Output the (x, y) coordinate of the center of the cell containing the given text.  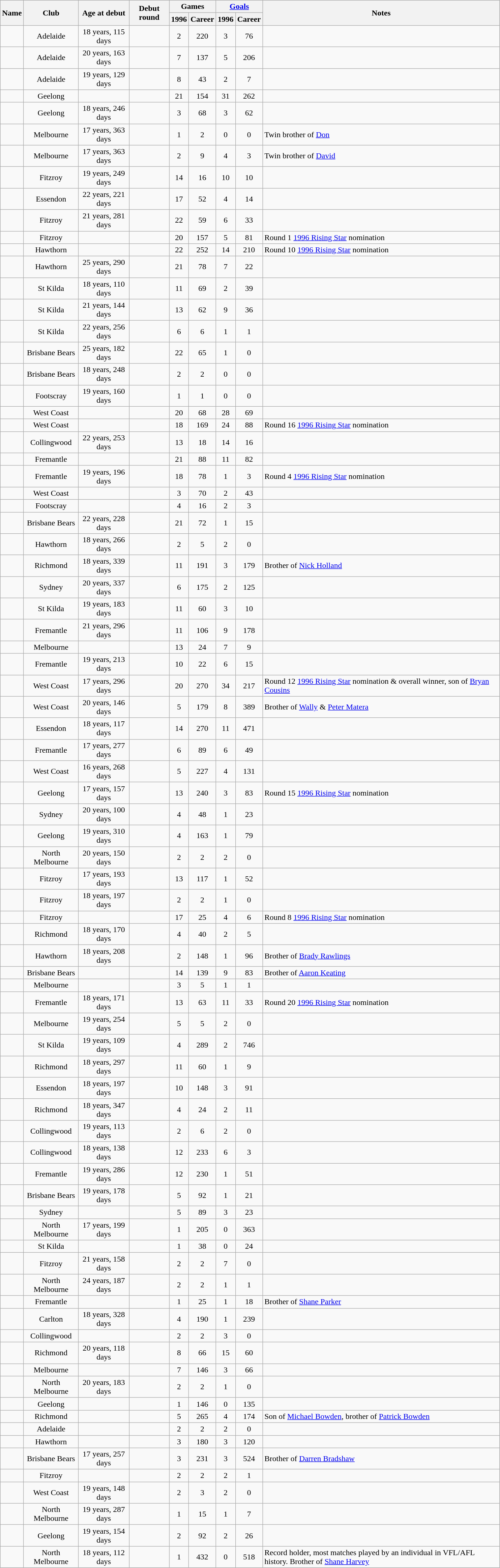
20 years, 118 days (104, 1353)
Record holder, most matches played by an individual in VFL/AFL history. Brother of Shane Harvey (381, 1557)
19 years, 254 days (104, 1024)
63 (202, 1002)
18 years, 117 days (104, 728)
230 (202, 1174)
31 (225, 96)
59 (202, 220)
17 years, 193 days (104, 879)
Twin brother of Don (381, 135)
72 (202, 522)
18 years, 170 days (104, 934)
20 years, 337 days (104, 587)
Brother of Shane Parker (381, 1302)
16 years, 268 days (104, 771)
21 years, 158 days (104, 1263)
240 (202, 793)
21 years, 281 days (104, 220)
20 years, 150 days (104, 857)
Twin brother of David (381, 156)
18 years, 266 days (104, 544)
19 years, 287 days (104, 1514)
22 years, 228 days (104, 522)
19 years, 183 days (104, 609)
19 years, 154 days (104, 1536)
18 years, 339 days (104, 566)
22 years, 256 days (104, 331)
19 years, 160 days (104, 396)
169 (202, 425)
262 (249, 96)
20 years, 183 days (104, 1387)
28 (225, 413)
120 (249, 1442)
178 (249, 630)
239 (249, 1319)
20 years, 146 days (104, 707)
Goals (239, 7)
18 years, 297 days (104, 1067)
Debut round (149, 13)
190 (202, 1319)
Brother of Darren Bradshaw (381, 1458)
19 years, 148 days (104, 1493)
18 years, 171 days (104, 1002)
22 years, 253 days (104, 442)
139 (202, 973)
36 (249, 310)
19 years, 286 days (104, 1174)
76 (249, 36)
48 (202, 814)
19 years, 213 days (104, 664)
18 years, 248 days (104, 374)
18 years, 246 days (104, 113)
18 years, 115 days (104, 36)
210 (249, 250)
471 (249, 728)
18 years, 110 days (104, 288)
Round 8 1996 Rising Star nomination (381, 917)
51 (249, 1174)
252 (202, 250)
191 (202, 566)
Games (192, 7)
19 years, 310 days (104, 836)
17 years, 157 days (104, 793)
524 (249, 1458)
163 (202, 836)
117 (202, 879)
231 (202, 1458)
18 years, 328 days (104, 1319)
20 years, 100 days (104, 814)
432 (202, 1557)
81 (249, 237)
Round 20 1996 Rising Star nomination (381, 1002)
125 (249, 587)
363 (249, 1230)
24 years, 187 days (104, 1285)
135 (249, 1404)
Brother of Brady Rawlings (381, 956)
Son of Michael Bowden, brother of Patrick Bowden (381, 1416)
174 (249, 1416)
131 (249, 771)
Brother of Nick Holland (381, 566)
289 (202, 1045)
389 (249, 707)
227 (202, 771)
18 years, 208 days (104, 956)
157 (202, 237)
82 (249, 459)
19 years, 178 days (104, 1195)
22 years, 221 days (104, 199)
19 years, 249 days (104, 177)
49 (249, 750)
65 (202, 353)
Age at debut (104, 13)
220 (202, 36)
Name (12, 13)
746 (249, 1045)
233 (202, 1152)
Round 12 1996 Rising Star nomination & overall winner, son of Bryan Cousins (381, 685)
19 years, 129 days (104, 79)
91 (249, 1088)
17 years, 199 days (104, 1230)
17 years, 296 days (104, 685)
Notes (381, 13)
180 (202, 1442)
17 years, 277 days (104, 750)
175 (202, 587)
Round 10 1996 Rising Star nomination (381, 250)
Club (51, 13)
40 (202, 934)
34 (225, 685)
19 years, 109 days (104, 1045)
18 years, 347 days (104, 1110)
Brother of Aaron Keating (381, 973)
217 (249, 685)
26 (249, 1536)
154 (202, 96)
Round 16 1996 Rising Star nomination (381, 425)
518 (249, 1557)
265 (202, 1416)
206 (249, 57)
Round 1 1996 Rising Star nomination (381, 237)
19 years, 196 days (104, 476)
Carlton (51, 1319)
39 (249, 288)
Brother of Wally & Peter Matera (381, 707)
137 (202, 57)
79 (249, 836)
17 years, 257 days (104, 1458)
18 years, 112 days (104, 1557)
Round 4 1996 Rising Star nomination (381, 476)
106 (202, 630)
205 (202, 1230)
19 years, 113 days (104, 1131)
70 (202, 493)
21 years, 296 days (104, 630)
Round 15 1996 Rising Star nomination (381, 793)
38 (202, 1246)
18 years, 138 days (104, 1152)
25 years, 182 days (104, 353)
25 years, 290 days (104, 267)
21 years, 144 days (104, 310)
20 years, 163 days (104, 57)
96 (249, 956)
